Search for the cell housing the specified text and yield its (X, Y) center coordinate. 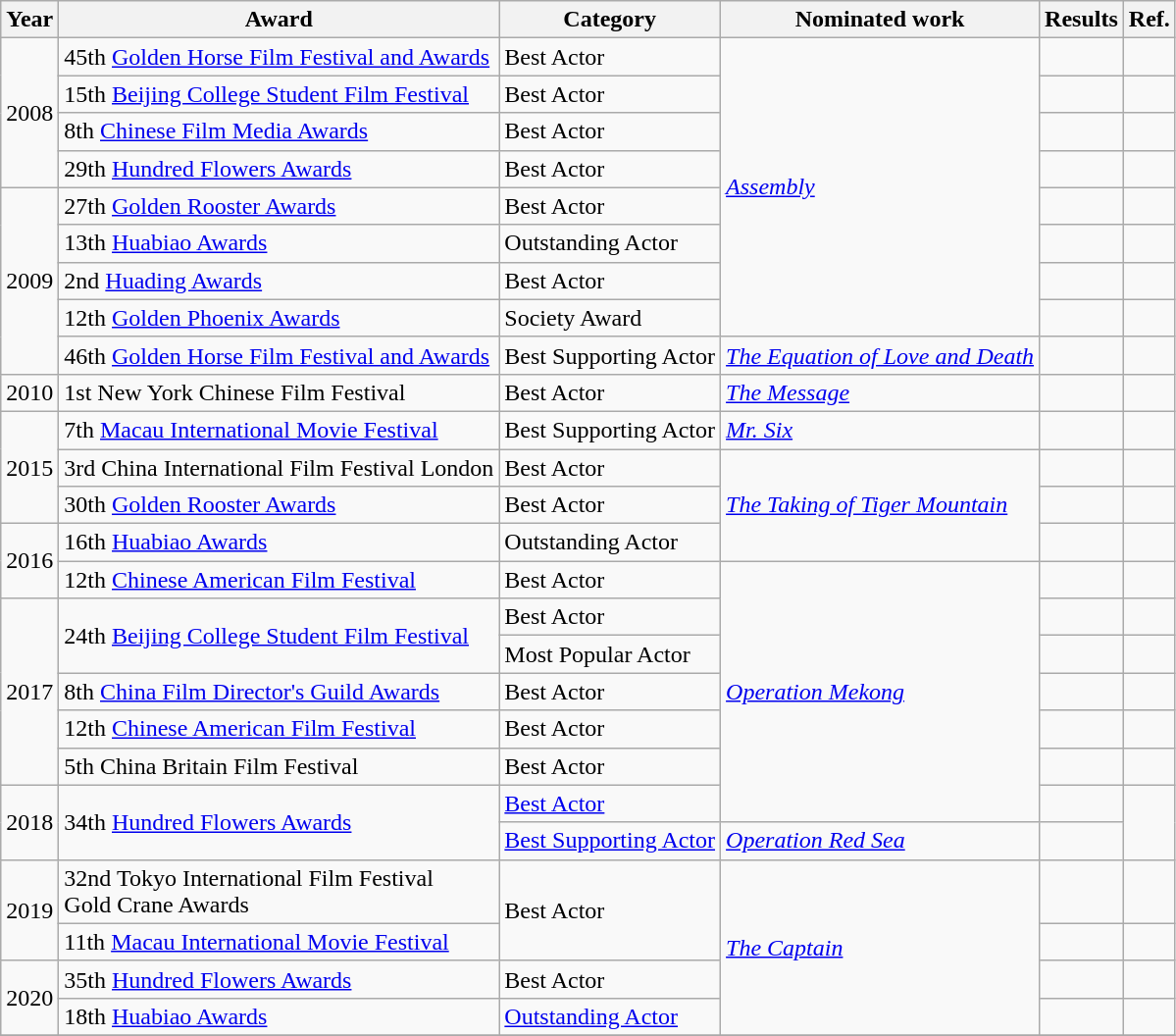
2015 (29, 467)
Assembly (881, 187)
Operation Red Sea (881, 841)
2020 (29, 998)
Mr. Six (881, 430)
46th Golden Horse Film Festival and Awards (279, 355)
27th Golden Rooster Awards (279, 206)
11th Macau International Movie Festival (279, 942)
2017 (29, 692)
Results (1082, 20)
Category (610, 20)
The Taking of Tiger Mountain (881, 505)
32nd Tokyo International Film Festival Gold Crane Awards (279, 891)
29th Hundred Flowers Awards (279, 169)
45th Golden Horse Film Festival and Awards (279, 57)
2019 (29, 910)
2010 (29, 392)
30th Golden Rooster Awards (279, 505)
2016 (29, 561)
Year (29, 20)
Operation Mekong (881, 692)
35th Hundred Flowers Awards (279, 979)
8th China Film Director's Guild Awards (279, 692)
1st New York Chinese Film Festival (279, 392)
Award (279, 20)
2008 (29, 113)
15th Beijing College Student Film Festival (279, 94)
Most Popular Actor (610, 654)
16th Huabiao Awards (279, 543)
2nd Huading Awards (279, 281)
2009 (29, 281)
Ref. (1150, 20)
The Captain (881, 948)
13th Huabiao Awards (279, 243)
5th China Britain Film Festival (279, 766)
7th Macau International Movie Festival (279, 430)
34th Hundred Flowers Awards (279, 822)
The Message (881, 392)
24th Beijing College Student Film Festival (279, 636)
18th Huabiao Awards (279, 1016)
3rd China International Film Festival London (279, 468)
8th Chinese Film Media Awards (279, 131)
The Equation of Love and Death (881, 355)
12th Golden Phoenix Awards (279, 318)
Nominated work (881, 20)
Society Award (610, 318)
2018 (29, 822)
